Capture the cell that displays the provided text and extract its (x, y) central coordinate. 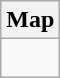
Map (30, 20)
